Return the (X, Y) coordinate for the center point of the cell that contains the specified text.  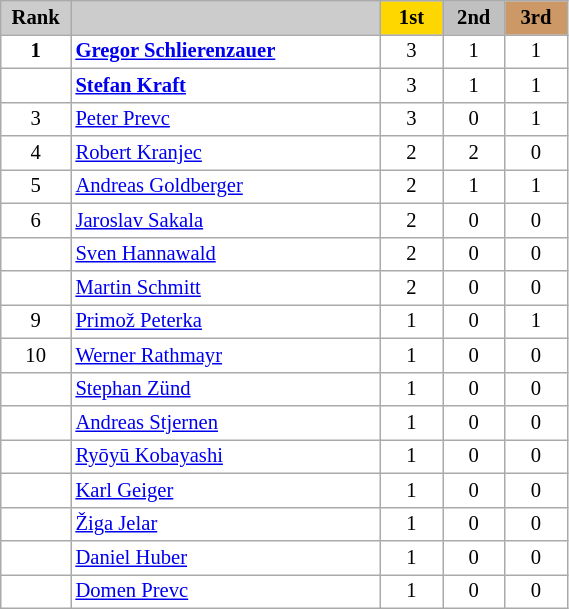
1st (411, 17)
Werner Rathmayr (225, 355)
Gregor Schlierenzauer (225, 51)
Peter Prevc (225, 119)
Daniel Huber (225, 557)
Jaroslav Sakala (225, 220)
3rd (536, 17)
Stephan Zünd (225, 389)
Žiga Jelar (225, 524)
6 (36, 220)
Karl Geiger (225, 490)
Primož Peterka (225, 321)
9 (36, 321)
4 (36, 153)
Martin Schmitt (225, 287)
Sven Hannawald (225, 254)
Stefan Kraft (225, 85)
10 (36, 355)
Domen Prevc (225, 591)
Robert Kranjec (225, 153)
2nd (474, 17)
Ryōyū Kobayashi (225, 456)
Andreas Stjernen (225, 423)
Andreas Goldberger (225, 186)
Rank (36, 17)
5 (36, 186)
